Provide the (X, Y) coordinate of the cell's center where the given text is located.  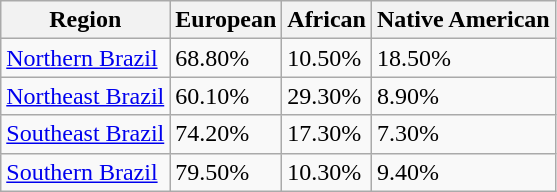
60.10% (226, 96)
68.80% (226, 58)
Northern Brazil (86, 58)
African (327, 20)
10.50% (327, 58)
18.50% (463, 58)
29.30% (327, 96)
Region (86, 20)
8.90% (463, 96)
Southeast Brazil (86, 134)
European (226, 20)
Northeast Brazil (86, 96)
Southern Brazil (86, 172)
79.50% (226, 172)
17.30% (327, 134)
7.30% (463, 134)
74.20% (226, 134)
10.30% (327, 172)
Native American (463, 20)
9.40% (463, 172)
